Identify which cell holds the provided text, then report its [x, y] central coordinate. 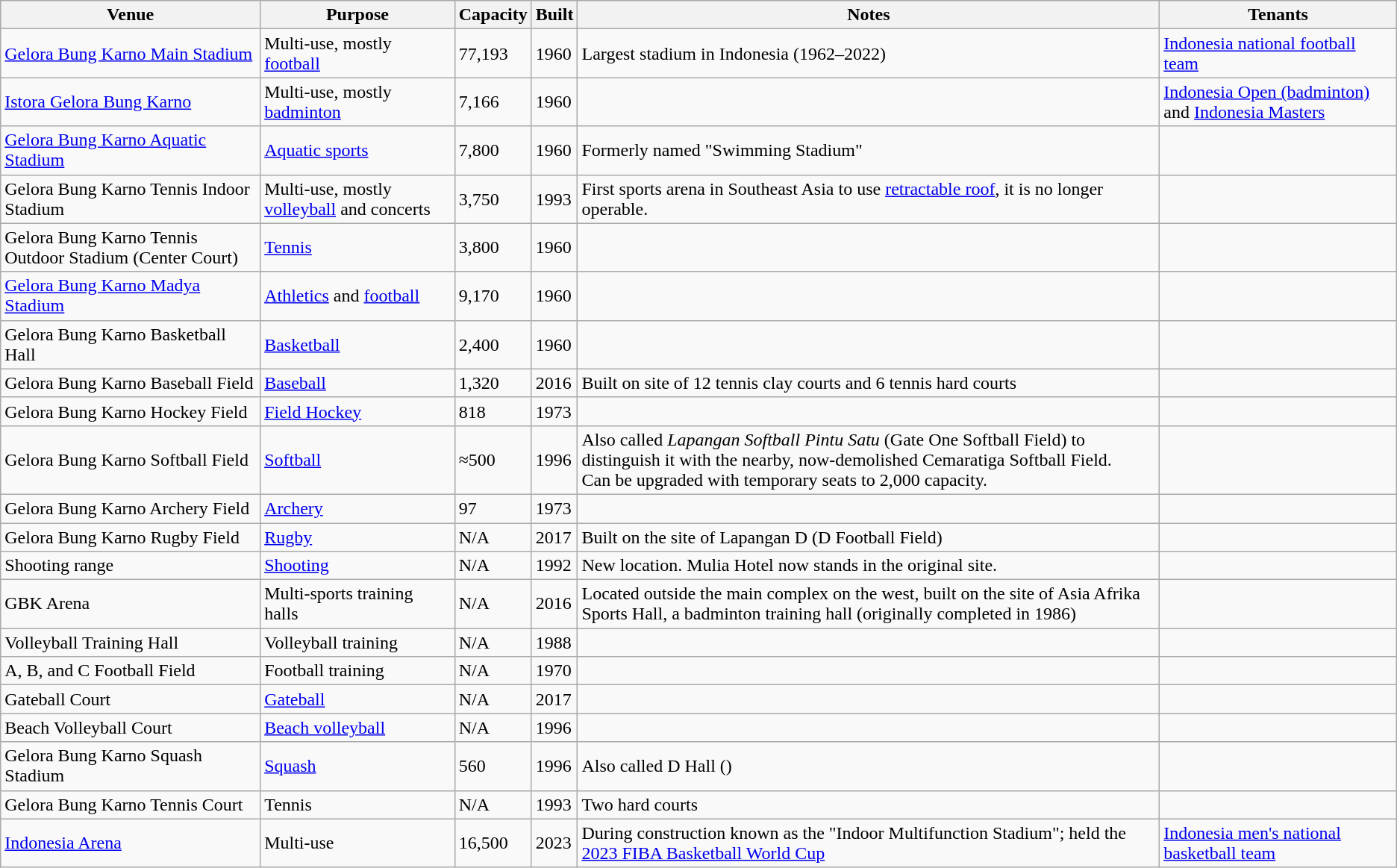
Volleyball training [358, 643]
2,400 [493, 345]
Aquatic sports [358, 151]
1988 [554, 643]
A, B, and C Football Field [131, 671]
Indonesia national football team [1278, 54]
7,800 [493, 151]
Gelora Bung Karno Tennis Court [131, 805]
Gelora Bung Karno Rugby Field [131, 537]
Field Hockey [358, 411]
Multi-use, mostly football [358, 54]
Gelora Bung Karno Tennis Outdoor Stadium (Center Court) [131, 248]
Multi-sports training halls [358, 605]
77,193 [493, 54]
Gelora Bung Karno Aquatic Stadium [131, 151]
Gelora Bung Karno Hockey Field [131, 411]
Purpose [358, 15]
1,320 [493, 383]
Basketball [358, 345]
Also called D Hall () [869, 766]
Rugby [358, 537]
≈500 [493, 460]
Volleyball Training Hall [131, 643]
3,800 [493, 248]
Baseball [358, 383]
Largest stadium in Indonesia (1962–2022) [869, 54]
Formerly named "Swimming Stadium" [869, 151]
Gelora Bung Karno Squash Stadium [131, 766]
Indonesia men's national basketball team [1278, 843]
Notes [869, 15]
Gelora Bung Karno Madya Stadium [131, 296]
1992 [554, 566]
Venue [131, 15]
Gelora Bung Karno Tennis Indoor Stadium [131, 199]
Athletics and football [358, 296]
Gelora Bung Karno Archery Field [131, 508]
Gateball Court [131, 699]
Archery [358, 508]
GBK Arena [131, 605]
Squash [358, 766]
3,750 [493, 199]
2023 [554, 843]
Gateball [358, 699]
1970 [554, 671]
Multi-use, mostly badminton [358, 102]
7,166 [493, 102]
Built on the site of Lapangan D (D Football Field) [869, 537]
Beach Volleyball Court [131, 728]
Shooting range [131, 566]
Tenants [1278, 15]
During construction known as the "Indoor Multifunction Stadium"; held the 2023 FIBA Basketball World Cup [869, 843]
Built [554, 15]
Multi-use [358, 843]
Two hard courts [869, 805]
Football training [358, 671]
Gelora Bung Karno Basketball Hall [131, 345]
Shooting [358, 566]
First sports arena in Southeast Asia to use retractable roof, it is no longer operable. [869, 199]
560 [493, 766]
New location. Mulia Hotel now stands in the original site. [869, 566]
97 [493, 508]
9,170 [493, 296]
Multi-use, mostly volleyball and concerts [358, 199]
Gelora Bung Karno Softball Field [131, 460]
Beach volleyball [358, 728]
Built on site of 12 tennis clay courts and 6 tennis hard courts [869, 383]
Softball [358, 460]
Located outside the main complex on the west, built on the site of Asia Afrika Sports Hall, a badminton training hall (originally completed in 1986) [869, 605]
Gelora Bung Karno Main Stadium [131, 54]
16,500 [493, 843]
Indonesia Arena [131, 843]
Indonesia Open (badminton) and Indonesia Masters [1278, 102]
Capacity [493, 15]
818 [493, 411]
Gelora Bung Karno Baseball Field [131, 383]
Istora Gelora Bung Karno [131, 102]
